For the text-containing cell, return its midpoint in [X, Y] coordinate format. 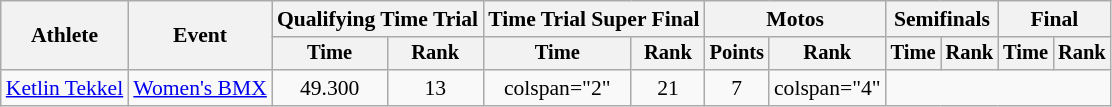
Athlete [65, 36]
Women's BMX [200, 88]
colspan="4" [828, 88]
Semifinals [942, 19]
Ketlin Tekkel [65, 88]
Event [200, 36]
49.300 [330, 88]
colspan="2" [557, 88]
Qualifying Time Trial [378, 19]
21 [668, 88]
13 [435, 88]
Final [1054, 19]
Time Trial Super Final [594, 19]
Motos [796, 19]
Points [737, 54]
7 [737, 88]
